Determine the [X, Y] coordinate at the center of the cell enclosing the given text.  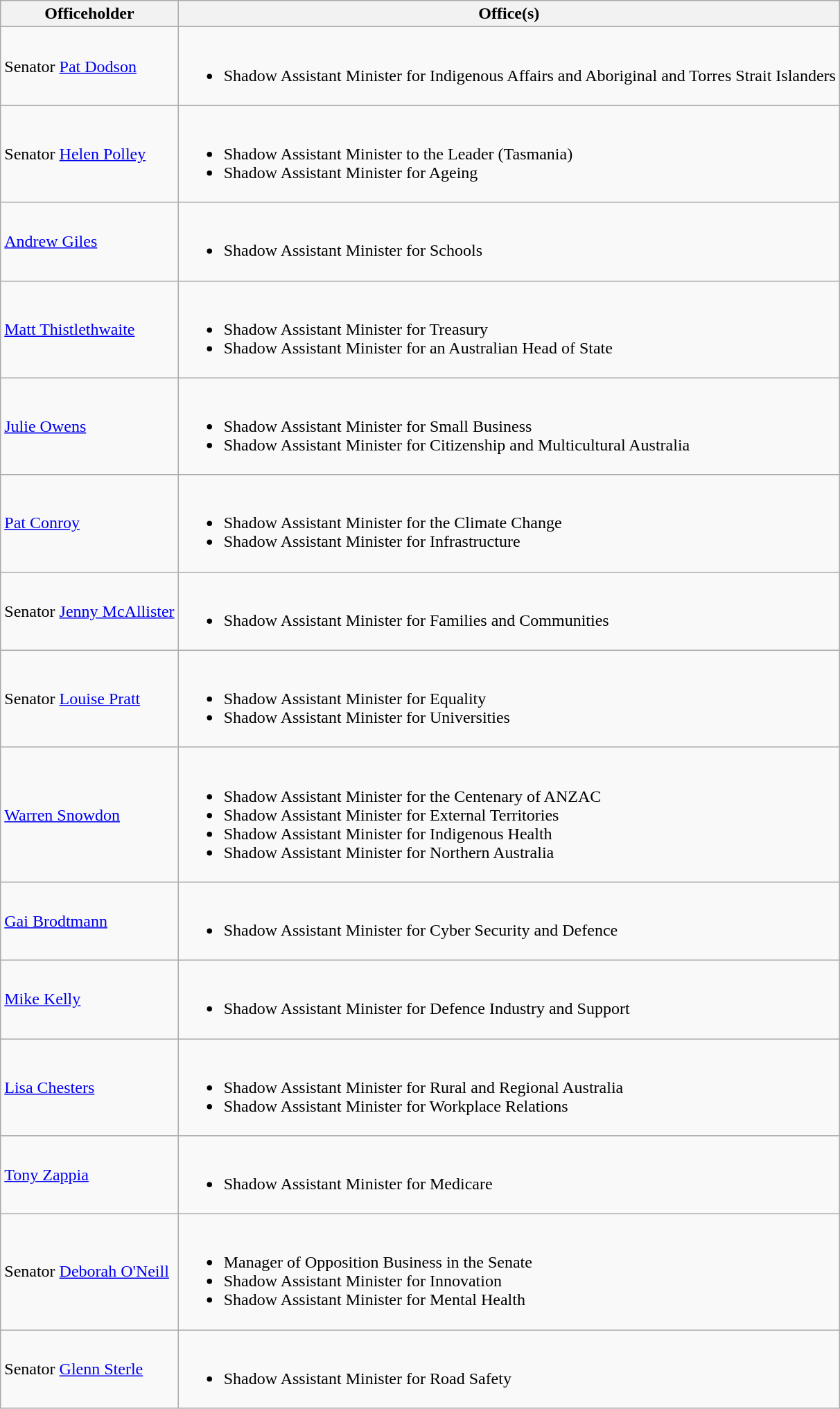
Shadow Assistant Minister for Road Safety [509, 1369]
Senator Helen Polley [89, 154]
Shadow Assistant Minister for Medicare [509, 1175]
Shadow Assistant Minister for Schools [509, 241]
Matt Thistlethwaite [89, 329]
Julie Owens [89, 426]
Warren Snowdon [89, 814]
Mike Kelly [89, 999]
Senator Glenn Sterle [89, 1369]
Senator Deborah O'Neill [89, 1272]
Manager of Opposition Business in the SenateShadow Assistant Minister for InnovationShadow Assistant Minister for Mental Health [509, 1272]
Shadow Assistant Minister for Small BusinessShadow Assistant Minister for Citizenship and Multicultural Australia [509, 426]
Office(s) [509, 14]
Shadow Assistant Minister for Rural and Regional AustraliaShadow Assistant Minister for Workplace Relations [509, 1087]
Shadow Assistant Minister for EqualityShadow Assistant Minister for Universities [509, 699]
Shadow Assistant Minister to the Leader (Tasmania)Shadow Assistant Minister for Ageing [509, 154]
Gai Brodtmann [89, 920]
Shadow Assistant Minister for Indigenous Affairs and Aboriginal and Torres Strait Islanders [509, 67]
Pat Conroy [89, 523]
Shadow Assistant Minister for Defence Industry and Support [509, 999]
Shadow Assistant Minister for TreasuryShadow Assistant Minister for an Australian Head of State [509, 329]
Senator Louise Pratt [89, 699]
Lisa Chesters [89, 1087]
Shadow Assistant Minister for Cyber Security and Defence [509, 920]
Senator Jenny McAllister [89, 611]
Officeholder [89, 14]
Shadow Assistant Minister for the Climate ChangeShadow Assistant Minister for Infrastructure [509, 523]
Andrew Giles [89, 241]
Shadow Assistant Minister for Families and Communities [509, 611]
Senator Pat Dodson [89, 67]
Tony Zappia [89, 1175]
